Locate the cell with the specified text and output its (x, y) center coordinate. 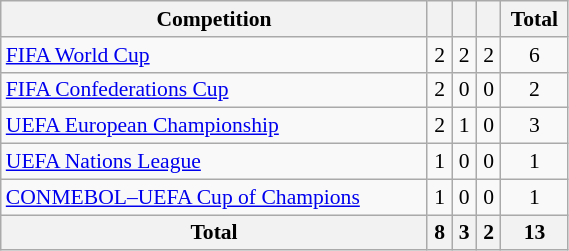
6 (534, 55)
Competition (214, 19)
FIFA World Cup (214, 55)
8 (440, 233)
FIFA Confederations Cup (214, 90)
13 (534, 233)
UEFA European Championship (214, 126)
CONMEBOL–UEFA Cup of Champions (214, 197)
UEFA Nations League (214, 162)
